For the text-containing cell, return its midpoint in [x, y] coordinate format. 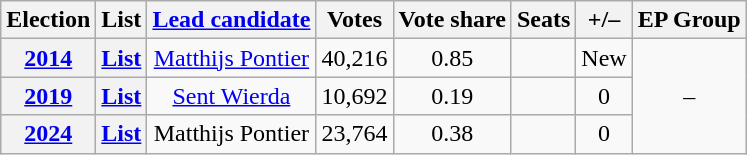
0.38 [452, 134]
New [604, 58]
2019 [48, 96]
+/– [604, 20]
0.19 [452, 96]
– [689, 96]
Vote share [452, 20]
Sent Wierda [232, 96]
2024 [48, 134]
Votes [354, 20]
10,692 [354, 96]
Election [48, 20]
23,764 [354, 134]
40,216 [354, 58]
0.85 [452, 58]
Lead candidate [232, 20]
EP Group [689, 20]
2014 [48, 58]
Seats [543, 20]
